Identify which cell holds the provided text, then report its (X, Y) central coordinate. 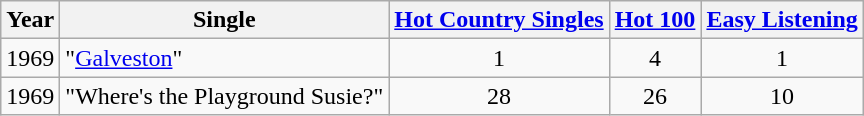
"Where's the Playground Susie?" (224, 96)
4 (655, 58)
Hot 100 (655, 20)
Easy Listening (782, 20)
Hot Country Singles (499, 20)
28 (499, 96)
26 (655, 96)
10 (782, 96)
Year (30, 20)
"Galveston" (224, 58)
Single (224, 20)
